Output the (X, Y) coordinate of the center of the cell containing the given text.  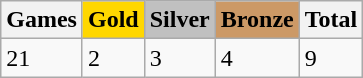
3 (180, 58)
Bronze (257, 20)
21 (42, 58)
4 (257, 58)
Total (331, 20)
2 (113, 58)
Gold (113, 20)
Silver (180, 20)
Games (42, 20)
9 (331, 58)
